Pinpoint the cell where the given text exists, returning its (x, y) midpoint coordinate. 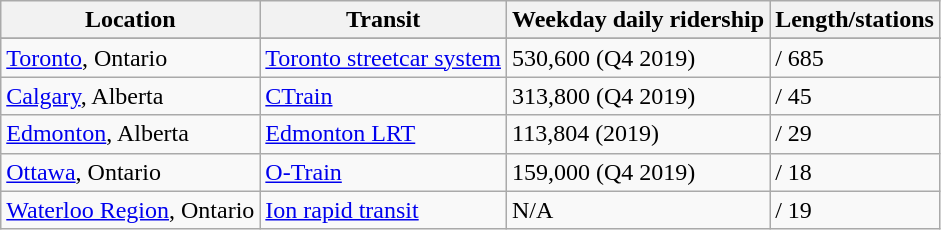
Calgary, Alberta (130, 96)
Location (130, 20)
Toronto streetcar system (384, 58)
Length/stations (855, 20)
/ 18 (855, 172)
Weekday daily ridership (638, 20)
/ 19 (855, 210)
/ 29 (855, 134)
Ottawa, Ontario (130, 172)
Transit (384, 20)
Edmonton LRT (384, 134)
Edmonton, Alberta (130, 134)
CTrain (384, 96)
O-Train (384, 172)
113,804 (2019) (638, 134)
Ion rapid transit (384, 210)
N/A (638, 210)
/ 685 (855, 58)
159,000 (Q4 2019) (638, 172)
/ 45 (855, 96)
313,800 (Q4 2019) (638, 96)
Toronto, Ontario (130, 58)
Waterloo Region, Ontario (130, 210)
530,600 (Q4 2019) (638, 58)
